Capture the cell that displays the provided text and extract its [X, Y] central coordinate. 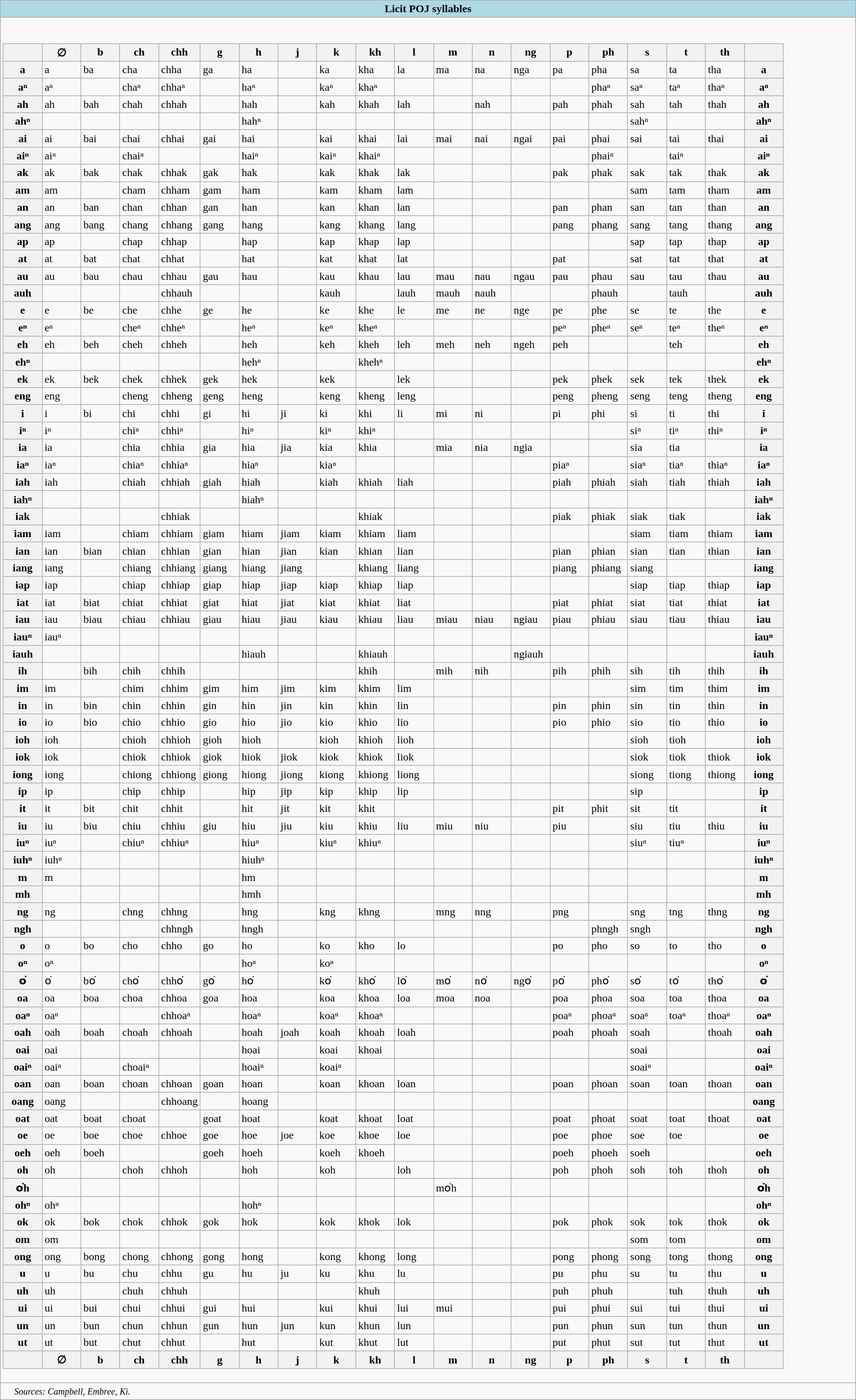
jiok [298, 757]
tiah [686, 482]
siu [647, 825]
keh [336, 345]
kiap [336, 585]
phah [608, 104]
khoan [375, 1084]
kham [375, 190]
niu [492, 825]
boat [100, 1118]
thu [725, 1274]
tiau [686, 620]
khoat [375, 1118]
kiok [336, 757]
hiat [259, 603]
kiⁿ [336, 431]
tiong [686, 774]
hang [259, 224]
so [647, 946]
choe [139, 1136]
ngeh [530, 345]
geng [220, 396]
gioh [220, 740]
mauh [453, 293]
poaⁿ [569, 1015]
khian [375, 551]
po͘ [569, 981]
hoan [259, 1084]
koat [336, 1118]
piang [569, 568]
cheh [139, 345]
hiauh [259, 654]
piah [569, 482]
khiat [375, 603]
khih [375, 671]
jit [298, 808]
pheⁿ [608, 328]
khiuⁿ [375, 843]
mau [453, 276]
hai [259, 139]
pian [569, 551]
chhan [179, 207]
chhiu [179, 825]
choaiⁿ [139, 1067]
sioh [647, 740]
gong [220, 1256]
hiau [259, 620]
bah [100, 104]
chhiok [179, 757]
gak [220, 173]
khut [375, 1342]
gi [220, 413]
phoe [608, 1136]
hiah [259, 482]
khun [375, 1325]
khuh [375, 1291]
bau [100, 276]
chheⁿ [179, 328]
theⁿ [725, 328]
teⁿ [686, 328]
siap [647, 585]
sai [647, 139]
nga [530, 70]
chioh [139, 740]
chhoa [179, 998]
kin [336, 705]
soe [647, 1136]
ji [298, 413]
ne [492, 311]
chhai [179, 139]
goe [220, 1136]
toh [686, 1170]
chhit [179, 808]
niau [492, 620]
bok [100, 1222]
kiam [336, 533]
chiat [139, 603]
hong [259, 1256]
jiau [298, 620]
siuⁿ [647, 843]
tak [686, 173]
giang [220, 568]
peng [569, 396]
bih [100, 671]
hehⁿ [259, 362]
bo͘ [100, 981]
chip [139, 791]
khan [375, 207]
pe [569, 311]
siok [647, 757]
phe [608, 311]
tun [686, 1325]
hin [259, 705]
tiⁿ [686, 431]
phaiⁿ [608, 156]
leng [414, 396]
chu [139, 1274]
thang [725, 224]
phiang [608, 568]
boe [100, 1136]
lah [414, 104]
hoat [259, 1118]
goeh [220, 1153]
chho [179, 946]
lok [414, 1222]
gun [220, 1325]
bin [100, 705]
hiok [259, 757]
phek [608, 379]
ko [336, 946]
gai [220, 139]
khah [375, 104]
ngiau [530, 620]
boeh [100, 1153]
tiam [686, 533]
hiap [259, 585]
joah [298, 1033]
siam [647, 533]
chhat [179, 259]
gim [220, 688]
chhui [179, 1308]
chhe [179, 311]
hio [259, 723]
pek [569, 379]
gio [220, 723]
jio [298, 723]
jiat [298, 603]
chhuh [179, 1291]
tiat [686, 603]
toaⁿ [686, 1015]
phau [608, 276]
but [100, 1342]
poa [569, 998]
lim [414, 688]
thoh [725, 1170]
mia [453, 448]
khiang [375, 568]
hoaⁿ [259, 1015]
ngia [530, 448]
phui [608, 1308]
noa [492, 998]
som [647, 1239]
pan [569, 207]
phih [608, 671]
tiaⁿ [686, 465]
chiok [139, 757]
tha [725, 70]
tim [686, 688]
chhah [179, 104]
jiam [298, 533]
chaiⁿ [139, 156]
thim [725, 688]
chian [139, 551]
chiah [139, 482]
hng [259, 912]
tho͘ [725, 981]
chhiam [179, 533]
giap [220, 585]
kip [336, 791]
siak [647, 516]
gek [220, 379]
sit [647, 808]
chha [179, 70]
bo [100, 946]
loat [414, 1118]
chiau [139, 620]
kiah [336, 482]
tiap [686, 585]
liap [414, 585]
jiap [298, 585]
kiuⁿ [336, 843]
kit [336, 808]
sau [647, 276]
koaⁿ [336, 1015]
kiat [336, 603]
kheh [375, 345]
khoaⁿ [375, 1015]
ba [100, 70]
keⁿ [336, 328]
toe [686, 1136]
than [725, 207]
chhaⁿ [179, 87]
hau [259, 276]
tut [686, 1342]
hoeh [259, 1153]
lek [414, 379]
hiu [259, 825]
phiak [608, 516]
liat [414, 603]
te [686, 311]
ha [259, 70]
khehⁿ [375, 362]
su [647, 1274]
kheⁿ [375, 328]
soai [647, 1050]
liu [414, 825]
thak [725, 173]
ngo͘ [530, 981]
poe [569, 1136]
ma [453, 70]
siⁿ [647, 431]
bui [100, 1308]
hut [259, 1342]
giah [220, 482]
soan [647, 1084]
gia [220, 448]
hngh [259, 929]
chhiong [179, 774]
to͘ [686, 981]
ta [686, 70]
pih [569, 671]
koaiⁿ [336, 1067]
sek [647, 379]
cho͘ [139, 981]
chok [139, 1222]
chhok [179, 1222]
khiⁿ [375, 431]
phi [608, 413]
lian [414, 551]
jip [298, 791]
me [453, 311]
phiat [608, 603]
thun [725, 1325]
chhoang [179, 1101]
puh [569, 1291]
la [414, 70]
koa [336, 998]
koah [336, 1033]
khiah [375, 482]
tai [686, 139]
sip [647, 791]
cheng [139, 396]
bun [100, 1325]
phan [608, 207]
hiaⁿ [259, 465]
nauh [492, 293]
thng [725, 912]
pi [569, 413]
liah [414, 482]
gan [220, 207]
siau [647, 620]
long [414, 1256]
tioh [686, 740]
chhun [179, 1325]
put [569, 1342]
choah [139, 1033]
koh [336, 1170]
sih [647, 671]
khng [375, 912]
khiau [375, 620]
bit [100, 808]
thiu [725, 825]
khau [375, 276]
ngau [530, 276]
chiam [139, 533]
khiauh [375, 654]
pau [569, 276]
tuh [686, 1291]
phang [608, 224]
chek [139, 379]
miu [453, 825]
poat [569, 1118]
kioh [336, 740]
kiong [336, 774]
sut [647, 1342]
ho͘ [259, 981]
lai [414, 139]
go [220, 946]
hiahⁿ [259, 499]
thiat [725, 603]
Licit POJ syllables [428, 9]
giok [220, 757]
piak [569, 516]
chin [139, 705]
ngiauh [530, 654]
him [259, 688]
thek [725, 379]
ka [336, 70]
peh [569, 345]
phut [608, 1342]
thok [725, 1222]
khe [375, 311]
tho [725, 946]
lioh [414, 740]
png [569, 912]
pah [569, 104]
thiah [725, 482]
chiu [139, 825]
phaⁿ [608, 87]
po [569, 946]
chun [139, 1325]
tau [686, 276]
chhoe [179, 1136]
khit [375, 808]
phoh [608, 1170]
chiap [139, 585]
chui [139, 1308]
thap [725, 241]
ban [100, 207]
ham [259, 190]
choh [139, 1170]
tit [686, 808]
loh [414, 1170]
thiok [725, 757]
nng [492, 912]
chiⁿ [139, 431]
thian [725, 551]
kio [336, 723]
hoⁿ [259, 963]
chong [139, 1256]
kauh [336, 293]
lo͘ [414, 981]
thoaⁿ [725, 1015]
phoan [608, 1084]
thiong [725, 774]
chhiau [179, 620]
soaⁿ [647, 1015]
no͘ [492, 981]
bak [100, 173]
tiok [686, 757]
nge [530, 311]
pak [569, 173]
soat [647, 1118]
thoa [725, 998]
ho [259, 946]
phok [608, 1222]
jiong [298, 774]
chut [139, 1342]
koe [336, 1136]
tia [686, 448]
ge [220, 311]
heng [259, 396]
chho͘ [179, 981]
chhiaⁿ [179, 465]
jiu [298, 825]
tok [686, 1222]
chhoan [179, 1084]
khoah [375, 1033]
goa [220, 998]
phoat [608, 1118]
jian [298, 551]
sap [647, 241]
chhut [179, 1342]
hok [259, 1222]
hoa [259, 998]
bong [100, 1256]
sang [647, 224]
pun [569, 1325]
piu [569, 825]
nau [492, 276]
kim [336, 688]
siong [647, 774]
chhau [179, 276]
liau [414, 620]
chhek [179, 379]
chhiat [179, 603]
soah [647, 1033]
giam [220, 533]
hoai [259, 1050]
kat [336, 259]
leh [414, 345]
taⁿ [686, 87]
hui [259, 1308]
khiok [375, 757]
meh [453, 345]
kan [336, 207]
song [647, 1256]
gam [220, 190]
chan [139, 207]
sah [647, 104]
khat [375, 259]
thau [725, 276]
khiong [375, 774]
chiaⁿ [139, 465]
tauh [686, 293]
kiu [336, 825]
loa [414, 998]
choa [139, 998]
gui [220, 1308]
chhio [179, 723]
ki [336, 413]
soaiⁿ [647, 1067]
phngh [608, 929]
chhim [179, 688]
lut [414, 1342]
moa [453, 998]
bi [100, 413]
khu [375, 1274]
kong [336, 1256]
be [100, 311]
pong [569, 1256]
chhia [179, 448]
phoaⁿ [608, 1015]
kia [336, 448]
giu [220, 825]
lio [414, 723]
kau [336, 276]
thih [725, 671]
he [259, 311]
biat [100, 603]
khio [375, 723]
chhu [179, 1274]
chiong [139, 774]
lin [414, 705]
goat [220, 1118]
thio [725, 723]
tah [686, 104]
giong [220, 774]
phin [608, 705]
Sources: Campbell, Embree, Kì. [428, 1391]
lat [414, 259]
chhap [179, 241]
kaⁿ [336, 87]
se [647, 311]
cheⁿ [139, 328]
sahⁿ [647, 121]
kek [336, 379]
soa [647, 998]
khaiⁿ [375, 156]
phoeh [608, 1153]
sui [647, 1308]
tiu [686, 825]
khoeh [375, 1153]
kha [375, 70]
chhioh [179, 740]
hm [259, 877]
cham [139, 190]
phoa [608, 998]
sa [647, 70]
pa [569, 70]
thui [725, 1308]
khang [375, 224]
go͘ [220, 981]
taiⁿ [686, 156]
hioh [259, 740]
chak [139, 173]
lui [414, 1308]
siang [647, 568]
choan [139, 1084]
hek [259, 379]
khiak [375, 516]
hoaiⁿ [259, 1067]
seⁿ [647, 328]
chia [139, 448]
ga [220, 70]
poah [569, 1033]
sak [647, 173]
keng [336, 396]
nia [492, 448]
boa [100, 998]
thin [725, 705]
hi [259, 413]
hip [259, 791]
choat [139, 1118]
chham [179, 190]
kho [375, 946]
lau [414, 276]
pit [569, 808]
kiaⁿ [336, 465]
chai [139, 139]
kheng [375, 396]
tian [686, 551]
hian [259, 551]
chhoh [179, 1170]
lak [414, 173]
kak [336, 173]
chheng [179, 396]
jun [298, 1325]
khiam [375, 533]
jia [298, 448]
chhin [179, 705]
tam [686, 190]
chhian [179, 551]
beh [100, 345]
chio [139, 723]
na [492, 70]
jiang [298, 568]
tin [686, 705]
nih [492, 671]
bio [100, 723]
khoa [375, 998]
kian [336, 551]
bat [100, 259]
nah [492, 104]
khin [375, 705]
hoah [259, 1033]
boan [100, 1084]
pu [569, 1274]
sio [647, 723]
phit [608, 808]
hu [259, 1274]
the [725, 311]
ngai [530, 139]
hak [259, 173]
koai [336, 1050]
liam [414, 533]
chat [139, 259]
chhak [179, 173]
hiong [259, 774]
tap [686, 241]
thut [725, 1342]
chng [139, 912]
jim [298, 688]
chi [139, 413]
chang [139, 224]
nai [492, 139]
hiam [259, 533]
tng [686, 912]
phoah [608, 1033]
haⁿ [259, 87]
tan [686, 207]
phian [608, 551]
khaⁿ [375, 87]
kah [336, 104]
san [647, 207]
phong [608, 1256]
pang [569, 224]
teng [686, 396]
piau [569, 620]
koeh [336, 1153]
tio [686, 723]
khia [375, 448]
tiak [686, 516]
tat [686, 259]
mui [453, 1308]
khui [375, 1308]
tong [686, 1256]
khap [375, 241]
chah [139, 104]
koⁿ [336, 963]
tiuⁿ [686, 843]
li [414, 413]
chhang [179, 224]
heh [259, 345]
sia [647, 448]
chhauh [179, 293]
that [725, 259]
kho͘ [375, 981]
phuh [608, 1291]
chaⁿ [139, 87]
chhiak [179, 516]
phai [608, 139]
siat [647, 603]
siah [647, 482]
so͘ [647, 981]
neh [492, 345]
poan [569, 1084]
thiap [725, 585]
hap [259, 241]
cha [139, 70]
bai [100, 139]
ju [298, 1274]
bian [100, 551]
le [414, 311]
chhoaⁿ [179, 1015]
thoan [725, 1084]
chhiap [179, 585]
tih [686, 671]
pheng [608, 396]
thuh [725, 1291]
pho [608, 946]
poeh [569, 1153]
sat [647, 259]
koan [336, 1084]
toan [686, 1084]
goan [220, 1084]
liok [414, 757]
phun [608, 1325]
hoe [259, 1136]
tu [686, 1274]
sun [647, 1325]
loe [414, 1136]
lang [414, 224]
phak [608, 173]
sam [647, 190]
thiaⁿ [725, 465]
gian [220, 551]
lo [414, 946]
giat [220, 603]
khim [375, 688]
sok [647, 1222]
boah [100, 1033]
thaⁿ [725, 87]
mo͘h [453, 1187]
khoe [375, 1136]
chhoah [179, 1033]
hiuhⁿ [259, 860]
chhiang [179, 568]
kok [336, 1222]
tek [686, 379]
cho [139, 946]
ke [336, 311]
hiⁿ [259, 431]
hiuⁿ [259, 843]
mih [453, 671]
sian [647, 551]
tom [686, 1239]
thi [725, 413]
lu [414, 1274]
pio [569, 723]
hia [259, 448]
bek [100, 379]
kai [336, 139]
kng [336, 912]
miau [453, 620]
khiap [375, 585]
mi [453, 413]
mo͘ [453, 981]
pha [608, 70]
to [686, 946]
hat [259, 259]
toat [686, 1118]
chuh [139, 1291]
khak [375, 173]
joe [298, 1136]
pho͘ [608, 981]
chhngh [179, 929]
thiⁿ [725, 431]
thoat [725, 1118]
mng [453, 912]
hoh [259, 1170]
teh [686, 345]
loah [414, 1033]
hmh [259, 895]
sng [647, 912]
peⁿ [569, 328]
heⁿ [259, 328]
khi [375, 413]
hohⁿ [259, 1205]
thong [725, 1256]
pok [569, 1222]
che [139, 311]
chheh [179, 345]
gang [220, 224]
haiⁿ [259, 156]
hun [259, 1325]
khong [375, 1256]
chit [139, 808]
khiu [375, 825]
chhiⁿ [179, 431]
hoang [259, 1101]
saⁿ [647, 87]
phu [608, 1274]
lip [414, 791]
piat [569, 603]
chhng [179, 912]
phiau [608, 620]
kun [336, 1325]
lap [414, 241]
phiah [608, 482]
liong [414, 774]
sim [647, 688]
thiau [725, 620]
bang [100, 224]
si [647, 413]
sin [647, 705]
thoah [725, 1033]
pai [569, 139]
kang [336, 224]
gau [220, 276]
tang [686, 224]
giau [220, 620]
thai [725, 139]
pui [569, 1308]
gok [220, 1222]
phio [608, 723]
khioh [375, 740]
khip [375, 791]
mai [453, 139]
hah [259, 104]
seng [647, 396]
gin [220, 705]
siaⁿ [647, 465]
pat [569, 259]
jin [298, 705]
biu [100, 825]
sngh [647, 929]
hit [259, 808]
liang [414, 568]
lan [414, 207]
chhiah [179, 482]
biau [100, 620]
thiam [725, 533]
kaiⁿ [336, 156]
kut [336, 1342]
ko͘ [336, 981]
ni [492, 413]
phauh [608, 293]
chhih [179, 671]
tui [686, 1308]
pin [569, 705]
poh [569, 1170]
chih [139, 671]
khoai [375, 1050]
soeh [647, 1153]
chhiuⁿ [179, 843]
kap [336, 241]
chhong [179, 1256]
lun [414, 1325]
kiau [336, 620]
lauh [414, 293]
gu [220, 1274]
hiang [259, 568]
piaⁿ [569, 465]
toa [686, 998]
tham [725, 190]
han [259, 207]
chiang [139, 568]
soh [647, 1170]
chhip [179, 791]
hahⁿ [259, 121]
chim [139, 688]
ku [336, 1274]
chhi [179, 413]
kui [336, 1308]
chiuⁿ [139, 843]
bu [100, 1274]
khai [375, 139]
khok [375, 1222]
theng [725, 396]
chap [139, 241]
lam [414, 190]
chau [139, 276]
kam [336, 190]
thah [725, 104]
loan [414, 1084]
ti [686, 413]
